Capture the cell that displays the provided text and extract its [x, y] central coordinate. 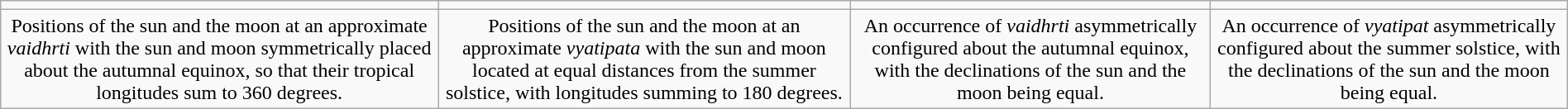
An occurrence of vyatipat asymmetrically configured about the summer solstice, with the declinations of the sun and the moon being equal. [1389, 59]
An occurrence of vaidhrti asymmetrically configured about the autumnal equinox, with the declinations of the sun and the moon being equal. [1030, 59]
